Return [X, Y] of the center of cell containing provided text 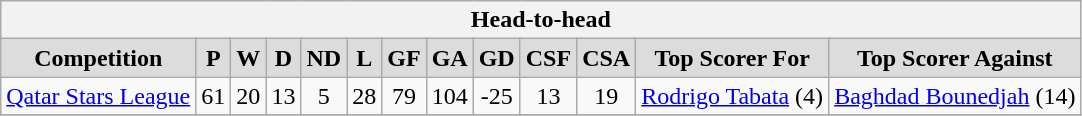
5 [324, 96]
Baghdad Bounedjah (14) [955, 96]
Competition [98, 58]
79 [404, 96]
19 [606, 96]
61 [214, 96]
Head-to-head [541, 20]
P [214, 58]
L [364, 58]
CSA [606, 58]
GA [450, 58]
28 [364, 96]
20 [248, 96]
D [284, 58]
W [248, 58]
CSF [548, 58]
ND [324, 58]
GF [404, 58]
Rodrigo Tabata (4) [732, 96]
-25 [496, 96]
Top Scorer For [732, 58]
Top Scorer Against [955, 58]
GD [496, 58]
104 [450, 96]
Qatar Stars League [98, 96]
